Capture the cell that displays the provided text and extract its [x, y] central coordinate. 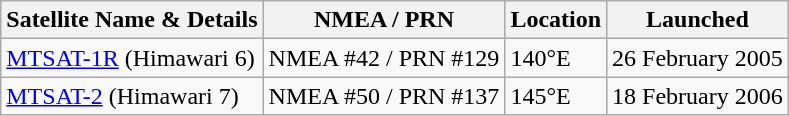
NMEA / PRN [384, 20]
26 February 2005 [698, 58]
18 February 2006 [698, 96]
MTSAT-1R (Himawari 6) [132, 58]
140°E [556, 58]
Satellite Name & Details [132, 20]
145°E [556, 96]
Location [556, 20]
Launched [698, 20]
NMEA #42 / PRN #129 [384, 58]
MTSAT-2 (Himawari 7) [132, 96]
NMEA #50 / PRN #137 [384, 96]
